Detect which cell encompasses the target text, then output its [x, y] center coordinate. 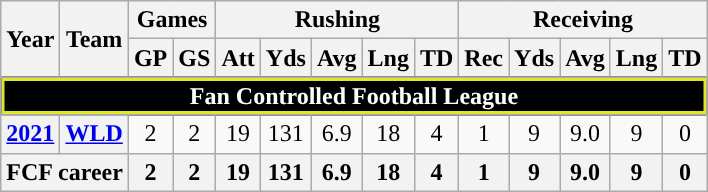
Rec [484, 58]
Games [172, 20]
WLD [94, 134]
2021 [30, 134]
GS [194, 58]
Rushing [338, 20]
Year [30, 39]
Receiving [583, 20]
FCF career [65, 172]
Fan Controlled Football League [354, 96]
Att [238, 58]
GP [150, 58]
Team [94, 39]
